From the cell containing the given text, extract its center point as (x, y) coordinate. 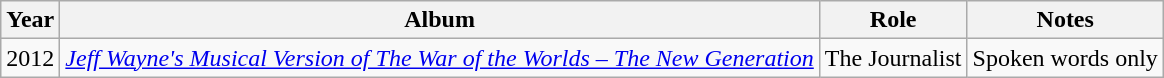
The Journalist (893, 58)
Role (893, 20)
2012 (30, 58)
Year (30, 20)
Notes (1065, 20)
Spoken words only (1065, 58)
Jeff Wayne's Musical Version of The War of the Worlds – The New Generation (440, 58)
Album (440, 20)
